Find where the given text appears and provide that cell's center as [x, y] coordinate. 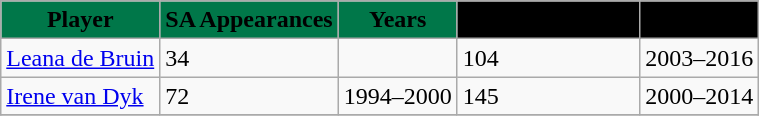
SA Appearances [249, 20]
1994–2000 [398, 96]
2003–2016 [700, 58]
2000–2014 [700, 96]
NZ Appearances [548, 20]
Player [80, 20]
145 [548, 96]
104 [548, 58]
72 [249, 96]
Irene van Dyk [80, 96]
34 [249, 58]
Leana de Bruin [80, 58]
